Search for the cell housing the specified text and yield its (X, Y) center coordinate. 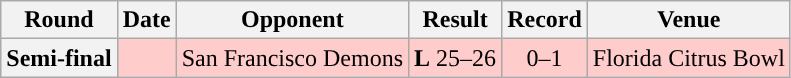
Record (545, 20)
Semi-final (59, 58)
L 25–26 (456, 58)
San Francisco Demons (292, 58)
Result (456, 20)
Opponent (292, 20)
Venue (688, 20)
Round (59, 20)
Date (146, 20)
Florida Citrus Bowl (688, 58)
0–1 (545, 58)
